Return (X, Y) of the center of cell containing provided text 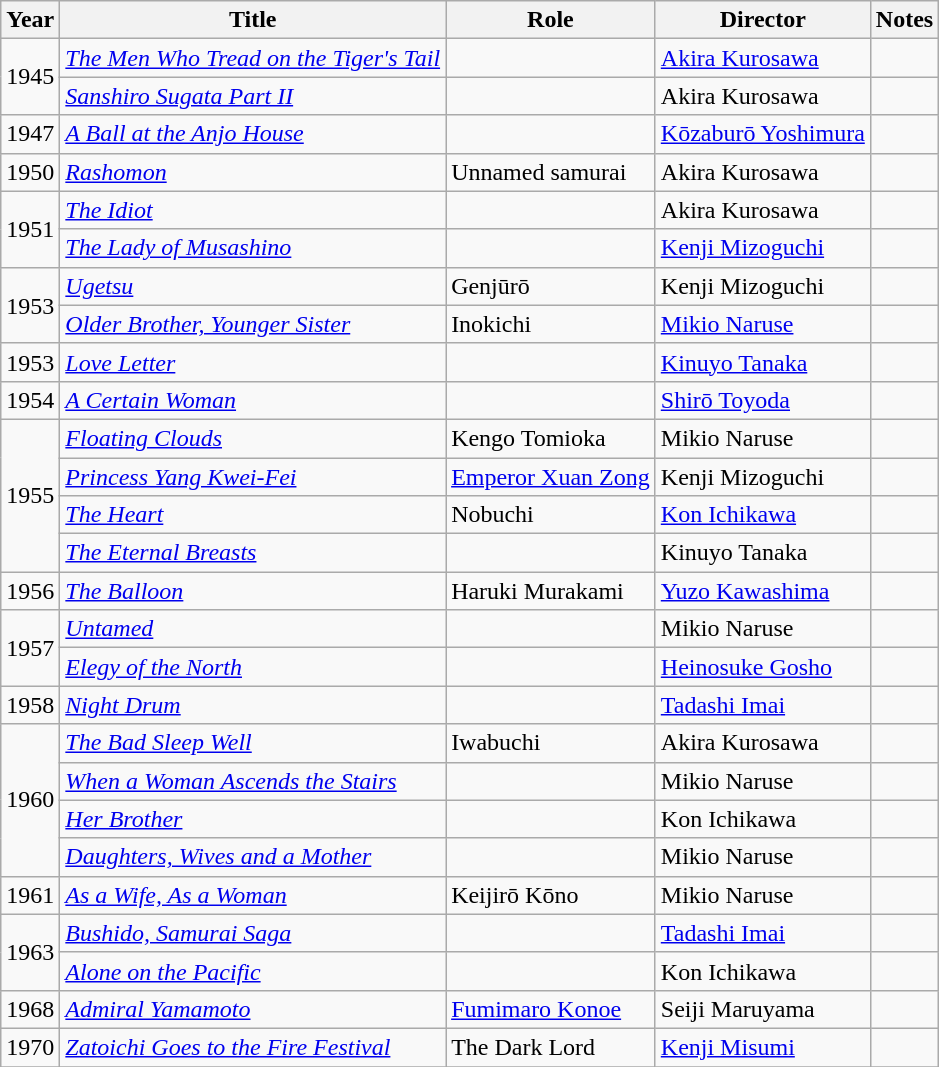
Night Drum (253, 705)
Kengo Tomioka (551, 438)
Kōzaburō Yoshimura (762, 134)
Admiral Yamamoto (253, 1009)
Nobuchi (551, 515)
1958 (30, 705)
Alone on the Pacific (253, 971)
Elegy of the North (253, 667)
1970 (30, 1047)
Seiji Maruyama (762, 1009)
Role (551, 20)
1968 (30, 1009)
Princess Yang Kwei-Fei (253, 477)
Unnamed samurai (551, 172)
1956 (30, 591)
1960 (30, 800)
Fumimaro Konoe (551, 1009)
The Balloon (253, 591)
The Eternal Breasts (253, 553)
1950 (30, 172)
Yuzo Kawashima (762, 591)
Notes (904, 20)
1963 (30, 952)
Year (30, 20)
Genjūrō (551, 286)
A Certain Woman (253, 400)
Rashomon (253, 172)
Haruki Murakami (551, 591)
As a Wife, As a Woman (253, 895)
1955 (30, 495)
Iwabuchi (551, 743)
Inokichi (551, 324)
1951 (30, 229)
When a Woman Ascends the Stairs (253, 781)
The Idiot (253, 210)
Emperor Xuan Zong (551, 477)
The Lady of Musashino (253, 248)
A Ball at the Anjo House (253, 134)
Ugetsu (253, 286)
1947 (30, 134)
Love Letter (253, 362)
1957 (30, 648)
Bushido, Samurai Saga (253, 933)
1945 (30, 77)
Keijirō Kōno (551, 895)
The Heart (253, 515)
The Men Who Tread on the Tiger's Tail (253, 58)
Daughters, Wives and a Mother (253, 857)
1961 (30, 895)
Heinosuke Gosho (762, 667)
1954 (30, 400)
Untamed (253, 629)
The Dark Lord (551, 1047)
Title (253, 20)
Director (762, 20)
Kenji Misumi (762, 1047)
Shirō Toyoda (762, 400)
Older Brother, Younger Sister (253, 324)
Floating Clouds (253, 438)
Her Brother (253, 819)
Zatoichi Goes to the Fire Festival (253, 1047)
The Bad Sleep Well (253, 743)
Sanshiro Sugata Part II (253, 96)
